Scan for the cell matching the given text and deliver its (x, y) coordinate at center. 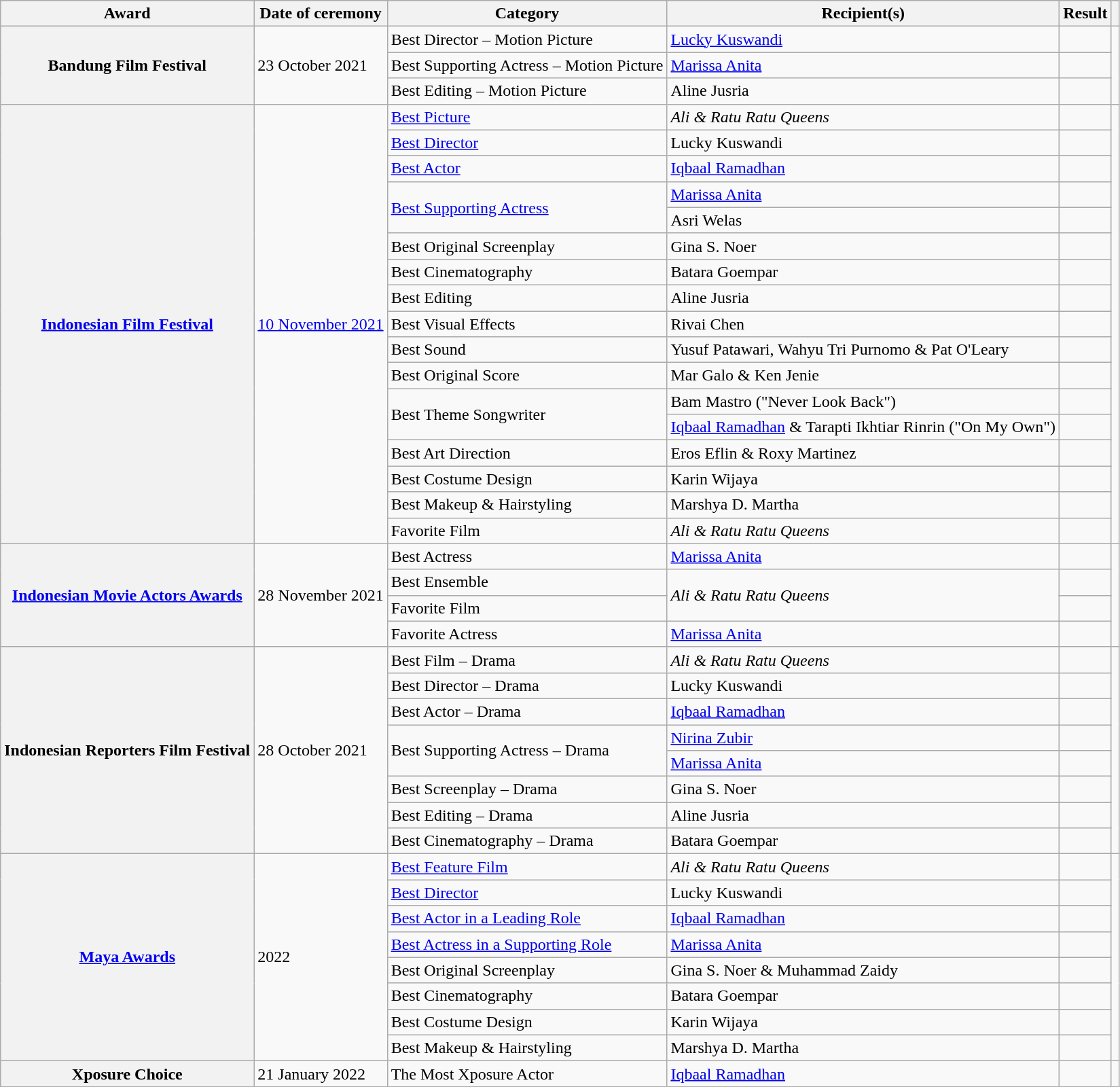
Best Supporting Actress (527, 207)
Best Theme Songwriter (527, 414)
Best Original Score (527, 376)
Iqbaal Ramadhan & Tarapti Ikhtiar Rinrin ("On My Own") (863, 427)
Best Actor (527, 168)
Best Art Direction (527, 453)
Result (1085, 14)
Maya Awards (128, 957)
Award (128, 14)
Best Picture (527, 117)
Gina S. Noer & Muhammad Zaidy (863, 970)
2022 (321, 957)
Indonesian Reporters Film Festival (128, 750)
Bandung Film Festival (128, 65)
Best Actress in a Supporting Role (527, 944)
Xposure Choice (128, 1073)
Best Ensemble (527, 582)
Bam Mastro ("Never Look Back") (863, 402)
Best Editing – Motion Picture (527, 91)
Best Supporting Actress – Motion Picture (527, 65)
Best Actress (527, 556)
Best Supporting Actress – Drama (527, 750)
Best Visual Effects (527, 324)
Best Screenplay – Drama (527, 789)
Yusuf Patawari, Wahyu Tri Purnomo & Pat O'Leary (863, 350)
Best Feature Film (527, 867)
The Most Xposure Actor (527, 1073)
Best Cinematography – Drama (527, 841)
28 October 2021 (321, 750)
28 November 2021 (321, 595)
Best Director – Drama (527, 685)
21 January 2022 (321, 1073)
Indonesian Film Festival (128, 323)
Recipient(s) (863, 14)
Best Director – Motion Picture (527, 39)
Date of ceremony (321, 14)
10 November 2021 (321, 323)
Best Sound (527, 350)
Best Actor – Drama (527, 711)
Eros Eflin & Roxy Martinez (863, 453)
Best Film – Drama (527, 660)
Best Editing (527, 298)
Nirina Zubir (863, 737)
23 October 2021 (321, 65)
Category (527, 14)
Best Actor in a Leading Role (527, 919)
Rivai Chen (863, 324)
Indonesian Movie Actors Awards (128, 595)
Favorite Actress (527, 634)
Asri Welas (863, 220)
Mar Galo & Ken Jenie (863, 376)
Best Editing – Drama (527, 815)
